Search for the cell housing the specified text and yield its [X, Y] center coordinate. 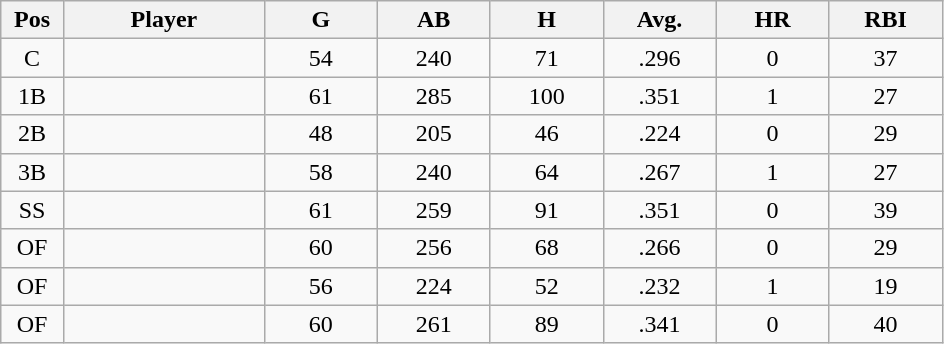
Avg. [660, 20]
39 [886, 210]
.266 [660, 248]
H [546, 20]
SS [32, 210]
71 [546, 58]
2B [32, 134]
RBI [886, 20]
Pos [32, 20]
91 [546, 210]
AB [434, 20]
.341 [660, 324]
HR [772, 20]
205 [434, 134]
261 [434, 324]
G [320, 20]
3B [32, 172]
54 [320, 58]
64 [546, 172]
37 [886, 58]
.267 [660, 172]
285 [434, 96]
52 [546, 286]
89 [546, 324]
40 [886, 324]
56 [320, 286]
19 [886, 286]
Player [164, 20]
.296 [660, 58]
.232 [660, 286]
46 [546, 134]
68 [546, 248]
256 [434, 248]
C [32, 58]
.224 [660, 134]
58 [320, 172]
1B [32, 96]
100 [546, 96]
224 [434, 286]
259 [434, 210]
48 [320, 134]
